Scan for the cell matching the given text and deliver its [x, y] coordinate at center. 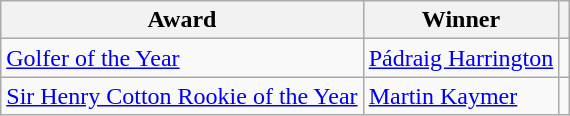
Golfer of the Year [182, 58]
Martin Kaymer [461, 96]
Pádraig Harrington [461, 58]
Sir Henry Cotton Rookie of the Year [182, 96]
Award [182, 20]
Winner [461, 20]
